Detect which cell encompasses the target text, then output its (X, Y) center coordinate. 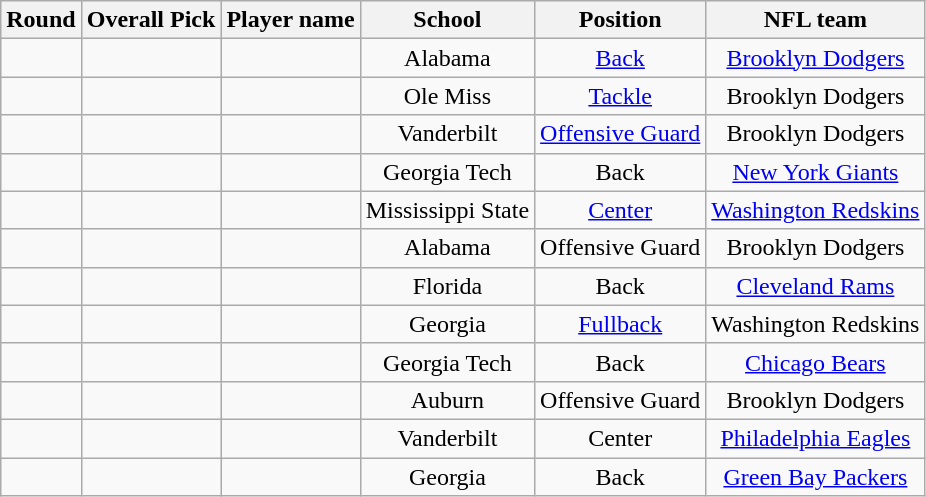
Florida (447, 286)
Round (41, 20)
Ole Miss (447, 96)
Chicago Bears (816, 362)
School (447, 20)
Player name (290, 20)
New York Giants (816, 172)
Overall Pick (151, 20)
Position (620, 20)
Fullback (620, 324)
Auburn (447, 400)
Philadelphia Eagles (816, 438)
Green Bay Packers (816, 477)
Tackle (620, 96)
NFL team (816, 20)
Mississippi State (447, 210)
Cleveland Rams (816, 286)
